Provide the [X, Y] coordinate of the cell's center where the given text is located.  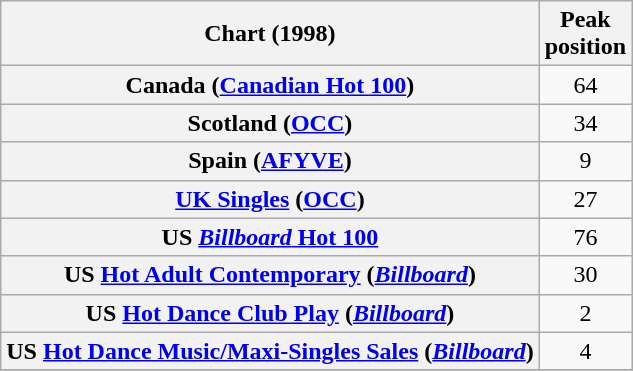
UK Singles (OCC) [270, 199]
US Billboard Hot 100 [270, 237]
Spain (AFYVE) [270, 161]
64 [585, 85]
30 [585, 275]
US Hot Dance Music/Maxi-Singles Sales (Billboard) [270, 351]
76 [585, 237]
Peakposition [585, 34]
4 [585, 351]
Canada (Canadian Hot 100) [270, 85]
US Hot Adult Contemporary (Billboard) [270, 275]
9 [585, 161]
Chart (1998) [270, 34]
34 [585, 123]
Scotland (OCC) [270, 123]
27 [585, 199]
2 [585, 313]
US Hot Dance Club Play (Billboard) [270, 313]
